Return the [X, Y] coordinate for the center point of the cell that contains the specified text.  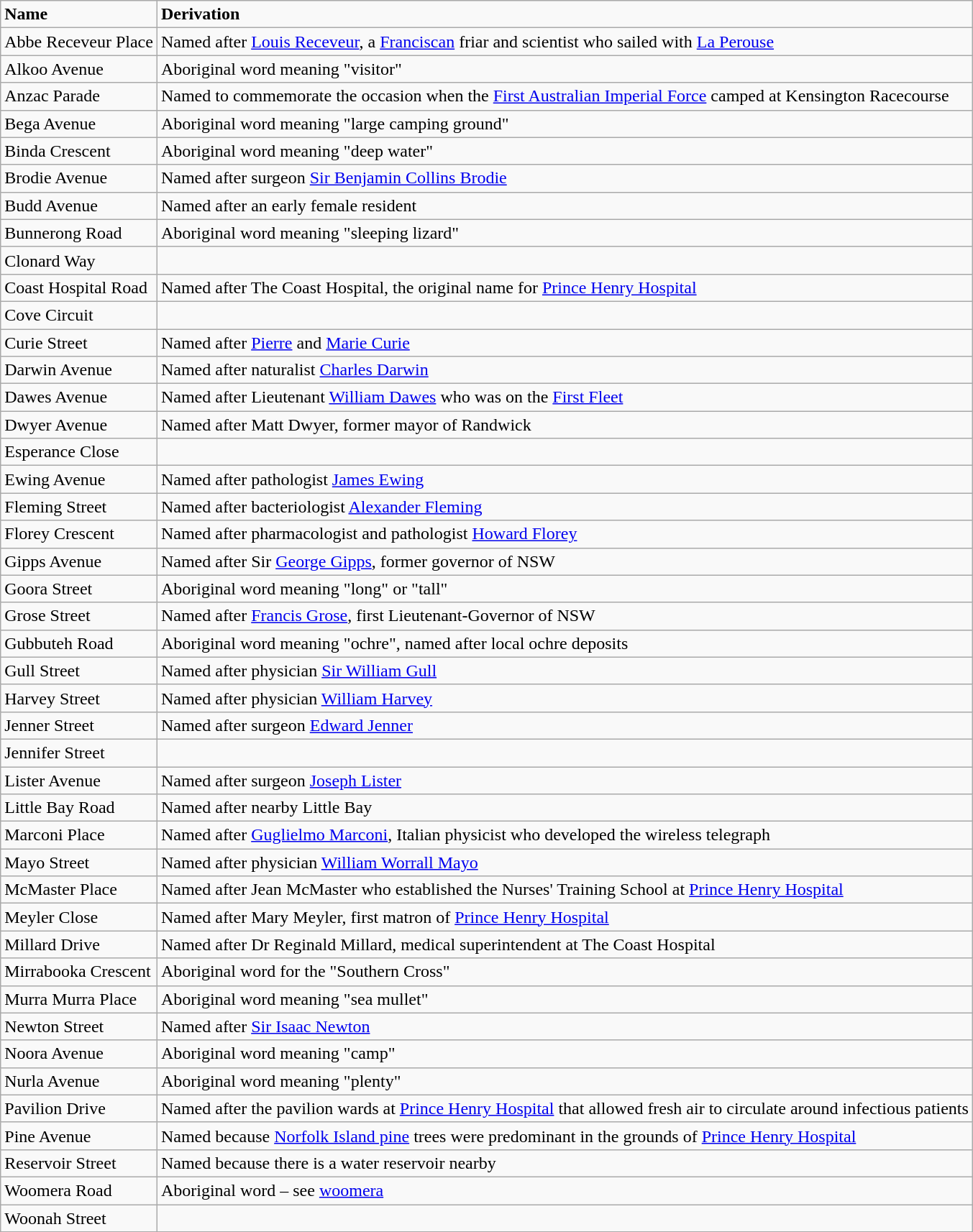
Name [79, 14]
Named after pharmacologist and pathologist Howard Florey [565, 534]
Noora Avenue [79, 1054]
Named after bacteriologist Alexander Fleming [565, 507]
Gubbuteh Road [79, 643]
Clonard Way [79, 260]
Brodie Avenue [79, 178]
Named after Matt Dwyer, former mayor of Randwick [565, 425]
Named after physician William Harvey [565, 698]
Abbe Receveur Place [79, 42]
Darwin Avenue [79, 370]
Aboriginal word meaning "large camping ground" [565, 124]
Fleming Street [79, 507]
McMaster Place [79, 890]
Named after surgeon Sir Benjamin Collins Brodie [565, 178]
Named because Norfolk Island pine trees were predominant in the grounds of Prince Henry Hospital [565, 1136]
Named after pathologist James Ewing [565, 479]
Marconi Place [79, 835]
Named after surgeon Edward Jenner [565, 725]
Budd Avenue [79, 206]
Dawes Avenue [79, 397]
Aboriginal word – see woomera [565, 1190]
Florey Crescent [79, 534]
Curie Street [79, 343]
Named to commemorate the occasion when the First Australian Imperial Force camped at Kensington Racecourse [565, 96]
Named because there is a water reservoir nearby [565, 1163]
Named after surgeon Joseph Lister [565, 780]
Named after physician Sir William Gull [565, 671]
Woonah Street [79, 1218]
Bega Avenue [79, 124]
Grose Street [79, 616]
Aboriginal word meaning "sleeping lizard" [565, 233]
Millard Drive [79, 944]
Derivation [565, 14]
Bunnerong Road [79, 233]
Named after Pierre and Marie Curie [565, 343]
Aboriginal word meaning "camp" [565, 1054]
Dwyer Avenue [79, 425]
Reservoir Street [79, 1163]
Nurla Avenue [79, 1081]
Cove Circuit [79, 315]
Jennifer Street [79, 753]
Gipps Avenue [79, 561]
Named after Dr Reginald Millard, medical superintendent at The Coast Hospital [565, 944]
Aboriginal word meaning "visitor" [565, 69]
Aboriginal word meaning "long" or "tall" [565, 589]
Named after nearby Little Bay [565, 808]
Named after Lieutenant William Dawes who was on the First Fleet [565, 397]
Aboriginal word for the "Southern Cross" [565, 972]
Jenner Street [79, 725]
Aboriginal word meaning "ochre", named after local ochre deposits [565, 643]
Esperance Close [79, 452]
Murra Murra Place [79, 999]
Named after the pavilion wards at Prince Henry Hospital that allowed fresh air to circulate around infectious patients [565, 1108]
Aboriginal word meaning "deep water" [565, 151]
Named after Sir Isaac Newton [565, 1026]
Named after The Coast Hospital, the original name for Prince Henry Hospital [565, 288]
Named after an early female resident [565, 206]
Named after Guglielmo Marconi, Italian physicist who developed the wireless telegraph [565, 835]
Harvey Street [79, 698]
Named after Louis Receveur, a Franciscan friar and scientist who sailed with La Perouse [565, 42]
Newton Street [79, 1026]
Goora Street [79, 589]
Pavilion Drive [79, 1108]
Coast Hospital Road [79, 288]
Anzac Parade [79, 96]
Mirrabooka Crescent [79, 972]
Named after physician William Worrall Mayo [565, 863]
Meyler Close [79, 917]
Named after naturalist Charles Darwin [565, 370]
Named after Sir George Gipps, former governor of NSW [565, 561]
Woomera Road [79, 1190]
Named after Mary Meyler, first matron of Prince Henry Hospital [565, 917]
Aboriginal word meaning "plenty" [565, 1081]
Gull Street [79, 671]
Little Bay Road [79, 808]
Named after Jean McMaster who established the Nurses' Training School at Prince Henry Hospital [565, 890]
Ewing Avenue [79, 479]
Named after Francis Grose, first Lieutenant-Governor of NSW [565, 616]
Pine Avenue [79, 1136]
Binda Crescent [79, 151]
Mayo Street [79, 863]
Alkoo Avenue [79, 69]
Aboriginal word meaning "sea mullet" [565, 999]
Lister Avenue [79, 780]
